From the cell containing the given text, extract its center point as (x, y) coordinate. 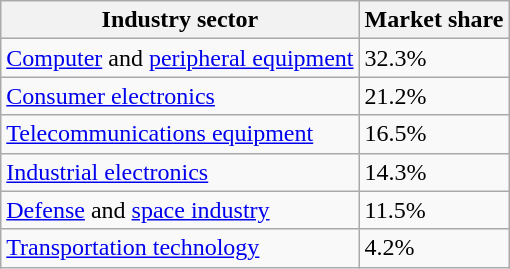
Computer and peripheral equipment (180, 58)
Transportation technology (180, 248)
Industrial electronics (180, 172)
11.5% (434, 210)
Market share (434, 20)
14.3% (434, 172)
21.2% (434, 96)
4.2% (434, 248)
16.5% (434, 134)
Telecommunications equipment (180, 134)
32.3% (434, 58)
Consumer electronics (180, 96)
Industry sector (180, 20)
Defense and space industry (180, 210)
